Identify which cell holds the provided text, then report its (X, Y) central coordinate. 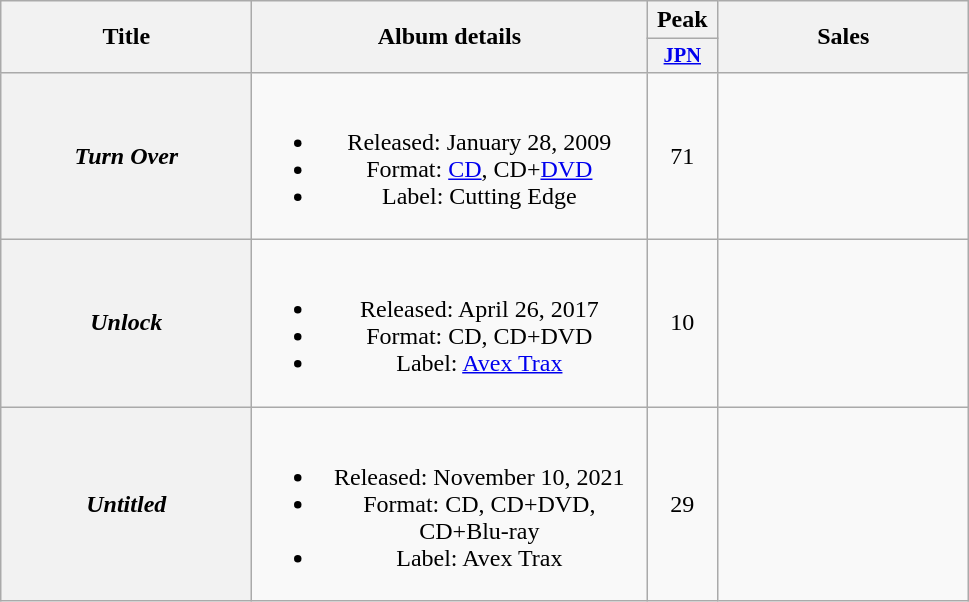
Untitled (126, 504)
10 (682, 324)
71 (682, 156)
JPN (682, 56)
Released: January 28, 2009Format: CD, CD+DVDLabel: Cutting Edge (450, 156)
Title (126, 37)
Peak (682, 20)
Turn Over (126, 156)
29 (682, 504)
Unlock (126, 324)
Album details (450, 37)
Released: November 10, 2021Format: CD, CD+DVD, CD+Blu-rayLabel: Avex Trax (450, 504)
Sales (844, 37)
Released: April 26, 2017Format: CD, CD+DVDLabel: Avex Trax (450, 324)
